Scan for the cell matching the given text and deliver its [x, y] coordinate at center. 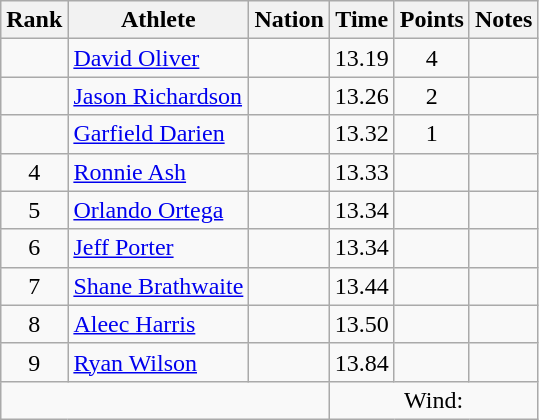
2 [432, 96]
7 [34, 286]
Nation [289, 20]
Shane Brathwaite [158, 286]
Orlando Ortega [158, 210]
Athlete [158, 20]
Jeff Porter [158, 248]
13.50 [362, 324]
Ryan Wilson [158, 362]
6 [34, 248]
13.26 [362, 96]
Garfield Darien [158, 134]
David Oliver [158, 58]
13.33 [362, 172]
13.44 [362, 286]
Aleec Harris [158, 324]
Wind: [434, 400]
9 [34, 362]
13.84 [362, 362]
Jason Richardson [158, 96]
Ronnie Ash [158, 172]
1 [432, 134]
Time [362, 20]
13.32 [362, 134]
5 [34, 210]
Rank [34, 20]
8 [34, 324]
Notes [503, 20]
Points [432, 20]
13.19 [362, 58]
